Output the (x, y) coordinate of the center of the cell containing the given text.  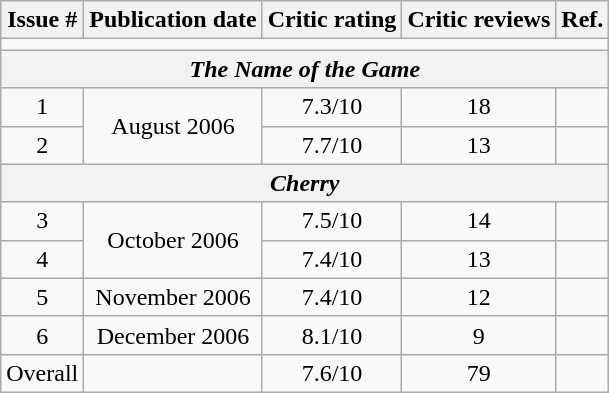
14 (479, 221)
9 (479, 335)
8.1/10 (332, 335)
Critic rating (332, 20)
Critic reviews (479, 20)
December 2006 (173, 335)
Issue # (42, 20)
7.7/10 (332, 145)
3 (42, 221)
Ref. (582, 20)
12 (479, 297)
2 (42, 145)
Publication date (173, 20)
Overall (42, 373)
79 (479, 373)
1 (42, 107)
August 2006 (173, 126)
Cherry (305, 183)
18 (479, 107)
The Name of the Game (305, 69)
7.3/10 (332, 107)
4 (42, 259)
November 2006 (173, 297)
6 (42, 335)
5 (42, 297)
October 2006 (173, 240)
7.5/10 (332, 221)
7.6/10 (332, 373)
